Detect which cell encompasses the target text, then output its [x, y] center coordinate. 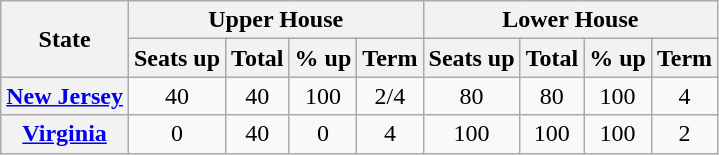
Lower House [570, 20]
Upper House [276, 20]
2/4 [390, 96]
State [65, 39]
Virginia [65, 134]
New Jersey [65, 96]
2 [684, 134]
